Return the (x, y) coordinate for the center point of the cell that contains the specified text.  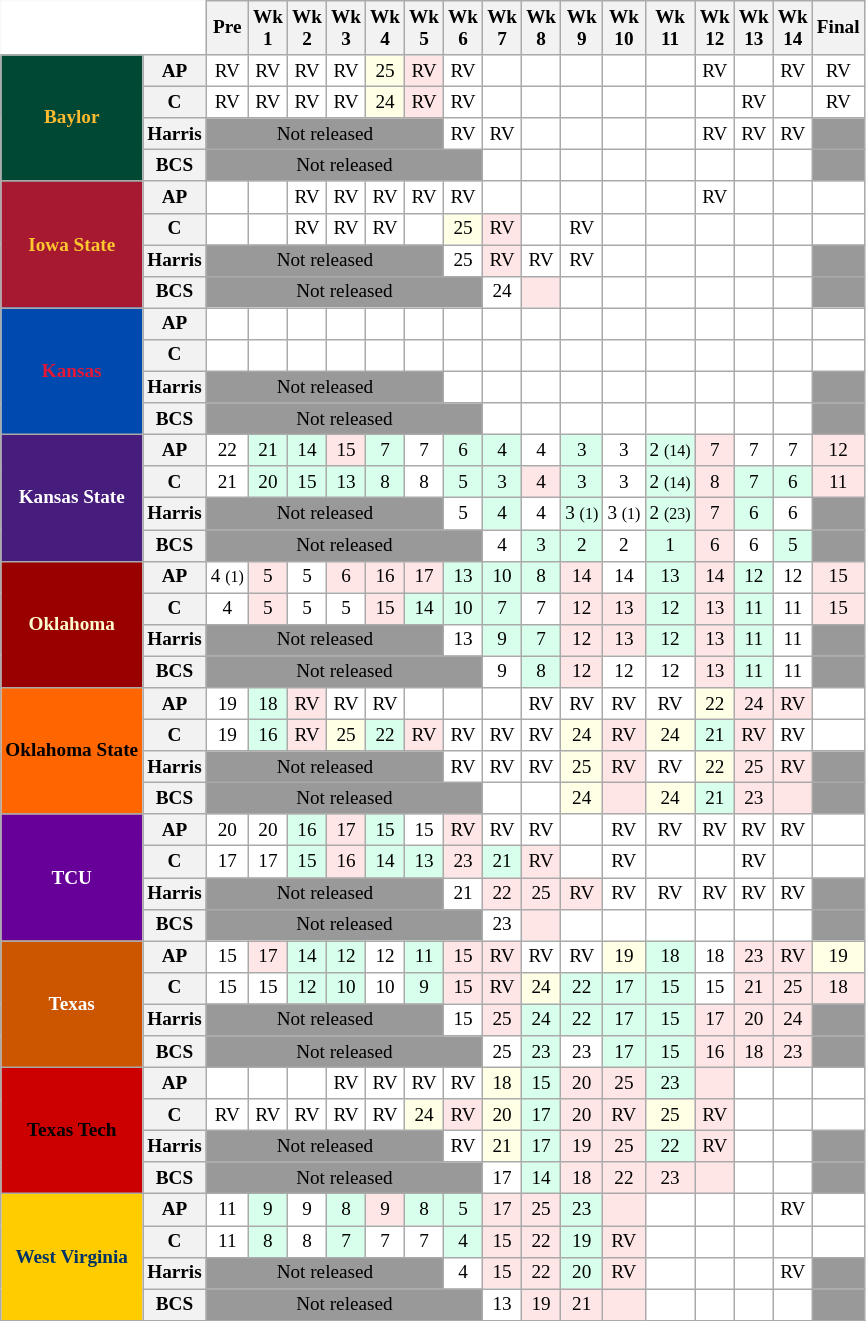
Kansas State (72, 498)
Oklahoma State (72, 752)
Baylor (72, 118)
West Virginia (72, 1258)
Wk13 (754, 28)
Pre (227, 28)
Wk11 (670, 28)
Wk8 (542, 28)
Oklahoma (72, 624)
4 (1) (227, 577)
Wk4 (384, 28)
TCU (72, 878)
Wk3 (346, 28)
Wk6 (464, 28)
2 (23) (670, 514)
Wk5 (424, 28)
Wk2 (306, 28)
Wk12 (714, 28)
Wk1 (268, 28)
Wk9 (582, 28)
Final (838, 28)
Texas (72, 1004)
Iowa State (72, 244)
Wk14 (792, 28)
Texas Tech (72, 1130)
Wk7 (502, 28)
1 (670, 545)
Wk10 (624, 28)
Kansas (72, 372)
